Detect which cell encompasses the target text, then output its [x, y] center coordinate. 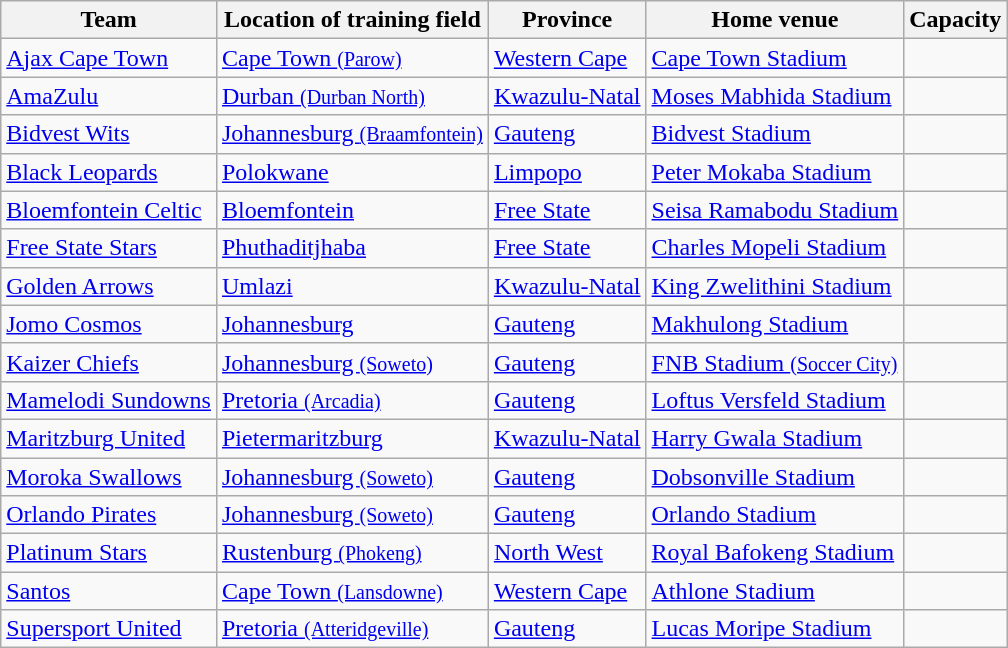
Orlando Pirates [109, 515]
Rustenburg (Phokeng) [352, 553]
Bloemfontein Celtic [109, 210]
Jomo Cosmos [109, 324]
Peter Mokaba Stadium [775, 172]
Location of training field [352, 20]
Athlone Stadium [775, 591]
Cape Town (Lansdowne) [352, 591]
Santos [109, 591]
FNB Stadium (Soccer City) [775, 362]
Maritzburg United [109, 438]
Capacity [956, 20]
King Zwelithini Stadium [775, 286]
Moroka Swallows [109, 477]
Limpopo [567, 172]
Phuthaditjhaba [352, 248]
Durban (Durban North) [352, 96]
Golden Arrows [109, 286]
Makhulong Stadium [775, 324]
Mamelodi Sundowns [109, 400]
North West [567, 553]
Province [567, 20]
Kaizer Chiefs [109, 362]
Pretoria (Atteridgeville) [352, 629]
Lucas Moripe Stadium [775, 629]
Royal Bafokeng Stadium [775, 553]
Harry Gwala Stadium [775, 438]
Moses Mabhida Stadium [775, 96]
Platinum Stars [109, 553]
Ajax Cape Town [109, 58]
Johannesburg (Braamfontein) [352, 134]
Dobsonville Stadium [775, 477]
Free State Stars [109, 248]
Black Leopards [109, 172]
Pretoria (Arcadia) [352, 400]
Seisa Ramabodu Stadium [775, 210]
Cape Town (Parow) [352, 58]
Johannesburg [352, 324]
Loftus Versfeld Stadium [775, 400]
Bidvest Wits [109, 134]
Umlazi [352, 286]
AmaZulu [109, 96]
Supersport United [109, 629]
Cape Town Stadium [775, 58]
Orlando Stadium [775, 515]
Polokwane [352, 172]
Pietermaritzburg [352, 438]
Team [109, 20]
Bidvest Stadium [775, 134]
Charles Mopeli Stadium [775, 248]
Home venue [775, 20]
Bloemfontein [352, 210]
